Provide the (X, Y) coordinate of the cell's center where the given text is located.  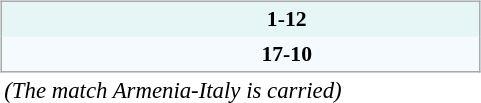
17-10 (286, 54)
1-12 (286, 18)
